Return (x, y) of the center of cell containing provided text 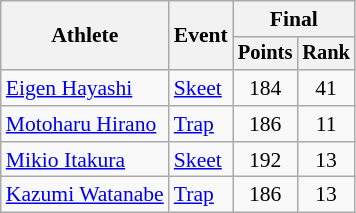
11 (326, 124)
Kazumi Watanabe (85, 195)
Mikio Itakura (85, 160)
Final (294, 19)
192 (265, 160)
Eigen Hayashi (85, 88)
Motoharu Hirano (85, 124)
184 (265, 88)
Points (265, 54)
Rank (326, 54)
Event (201, 36)
Athlete (85, 36)
41 (326, 88)
